Provide the (x, y) coordinate of the cell's center where the given text is located.  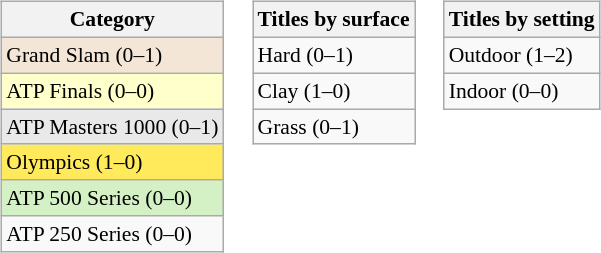
Grass (0–1) (334, 127)
Olympics (1–0) (112, 162)
Titles by surface (334, 20)
Clay (1–0) (334, 91)
ATP 500 Series (0–0) (112, 198)
ATP 250 Series (0–0) (112, 234)
Hard (0–1) (334, 55)
Indoor (0–0) (522, 91)
ATP Finals (0–0) (112, 91)
Titles by setting (522, 20)
Outdoor (1–2) (522, 55)
ATP Masters 1000 (0–1) (112, 127)
Grand Slam (0–1) (112, 55)
Category (112, 20)
